Identify which cell holds the provided text, then report its [X, Y] central coordinate. 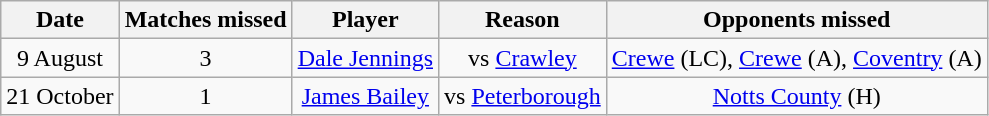
vs Peterborough [523, 96]
3 [206, 58]
9 August [60, 58]
Dale Jennings [365, 58]
Opponents missed [796, 20]
Matches missed [206, 20]
Date [60, 20]
vs Crawley [523, 58]
James Bailey [365, 96]
Crewe (LC), Crewe (A), Coventry (A) [796, 58]
21 October [60, 96]
Reason [523, 20]
1 [206, 96]
Notts County (H) [796, 96]
Player [365, 20]
